Determine the [x, y] coordinate at the center of the cell enclosing the given text.  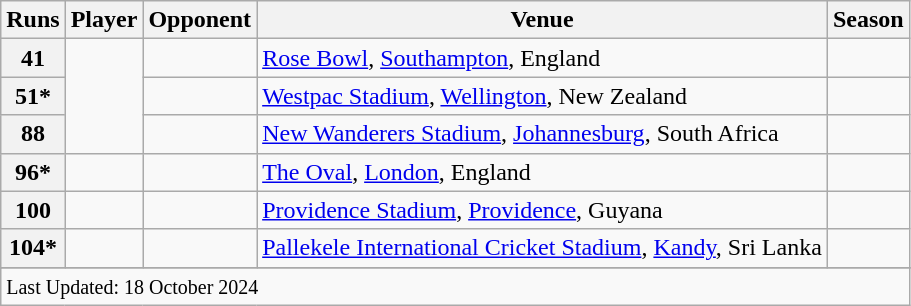
Season [868, 20]
96* [33, 172]
Last Updated: 18 October 2024 [455, 286]
New Wanderers Stadium, Johannesburg, South Africa [542, 134]
Venue [542, 20]
Runs [33, 20]
41 [33, 58]
88 [33, 134]
Providence Stadium, Providence, Guyana [542, 210]
100 [33, 210]
Opponent [200, 20]
Westpac Stadium, Wellington, New Zealand [542, 96]
51* [33, 96]
The Oval, London, England [542, 172]
Player [104, 20]
Rose Bowl, Southampton, England [542, 58]
104* [33, 248]
Pallekele International Cricket Stadium, Kandy, Sri Lanka [542, 248]
